For the text-containing cell, return its midpoint in [x, y] coordinate format. 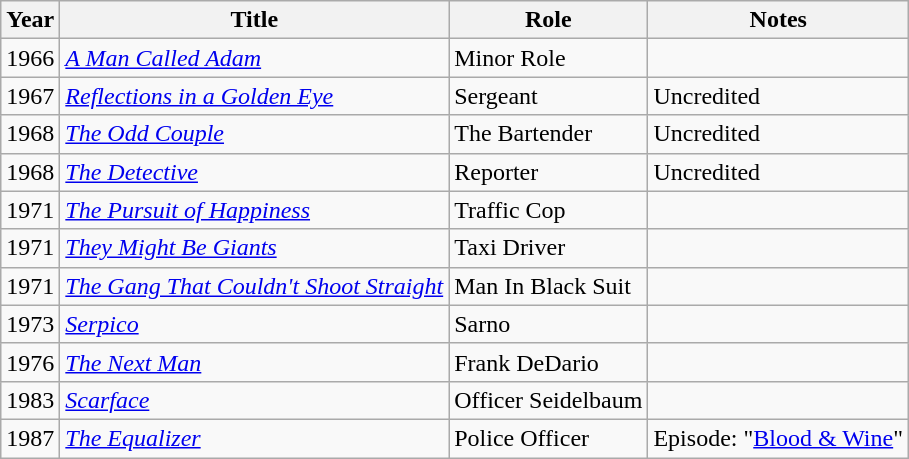
Episode: "Blood & Wine" [778, 438]
Sarno [548, 324]
1976 [30, 362]
Sergeant [548, 96]
The Equalizer [254, 438]
1973 [30, 324]
The Odd Couple [254, 134]
Notes [778, 20]
Title [254, 20]
Minor Role [548, 58]
1983 [30, 400]
Year [30, 20]
Traffic Cop [548, 210]
Scarface [254, 400]
The Pursuit of Happiness [254, 210]
1987 [30, 438]
Taxi Driver [548, 248]
Role [548, 20]
Serpico [254, 324]
1966 [30, 58]
The Bartender [548, 134]
The Gang That Couldn't Shoot Straight [254, 286]
The Next Man [254, 362]
The Detective [254, 172]
Reflections in a Golden Eye [254, 96]
1967 [30, 96]
Officer Seidelbaum [548, 400]
Frank DeDario [548, 362]
Reporter [548, 172]
They Might Be Giants [254, 248]
A Man Called Adam [254, 58]
Police Officer [548, 438]
Man In Black Suit [548, 286]
